For the text-containing cell, return its midpoint in (X, Y) coordinate format. 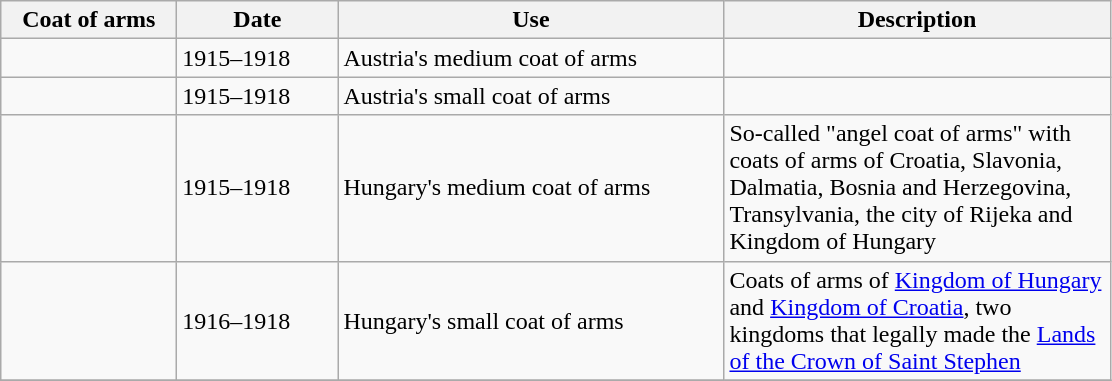
1916–1918 (258, 320)
Coats of arms of Kingdom of Hungary and Kingdom of Croatia, two kingdoms that legally made the Lands of the Crown of Saint Stephen (917, 320)
Austria's small coat of arms (531, 96)
Hungary's medium coat of arms (531, 188)
Coat of arms (89, 20)
Use (531, 20)
Date (258, 20)
Description (917, 20)
Hungary's small coat of arms (531, 320)
Austria's medium coat of arms (531, 58)
